Provide the [X, Y] coordinate of the cell's center where the given text is located.  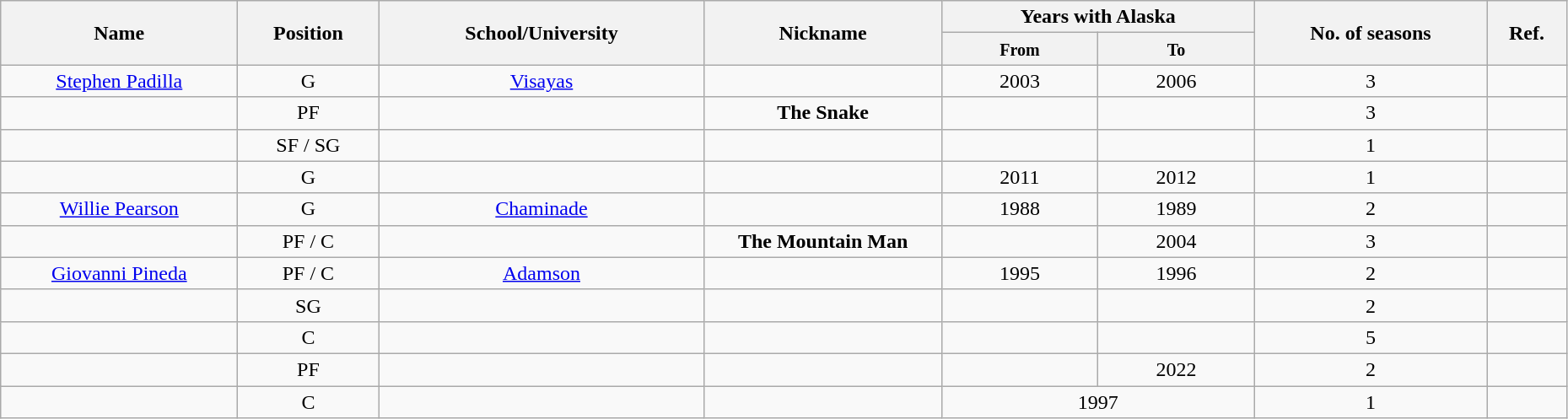
Years with Alaska [1098, 17]
Stephen Padilla [120, 81]
Visayas [542, 81]
2003 [1020, 81]
School/University [542, 33]
Name [120, 33]
Nickname [823, 33]
Position [309, 33]
SF / SG [309, 145]
1997 [1098, 402]
2004 [1177, 241]
2022 [1177, 369]
5 [1370, 337]
Ref. [1527, 33]
Willie Pearson [120, 209]
2012 [1177, 177]
1995 [1020, 273]
From [1020, 49]
To [1177, 49]
The Mountain Man [823, 241]
1996 [1177, 273]
1988 [1020, 209]
SG [309, 305]
1989 [1177, 209]
The Snake [823, 113]
Chaminade [542, 209]
Adamson [542, 273]
2011 [1020, 177]
2006 [1177, 81]
Giovanni Pineda [120, 273]
No. of seasons [1370, 33]
